For the text-containing cell, return its midpoint in (x, y) coordinate format. 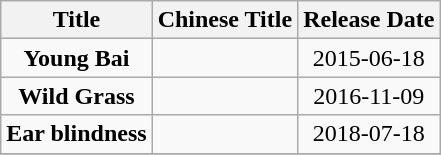
2015-06-18 (369, 58)
2018-07-18 (369, 134)
Title (76, 20)
2016-11-09 (369, 96)
Release Date (369, 20)
Wild Grass (76, 96)
Young Bai (76, 58)
Chinese Title (225, 20)
Ear blindness (76, 134)
